Extract the (x, y) coordinate from the center of the cell holding the provided text.  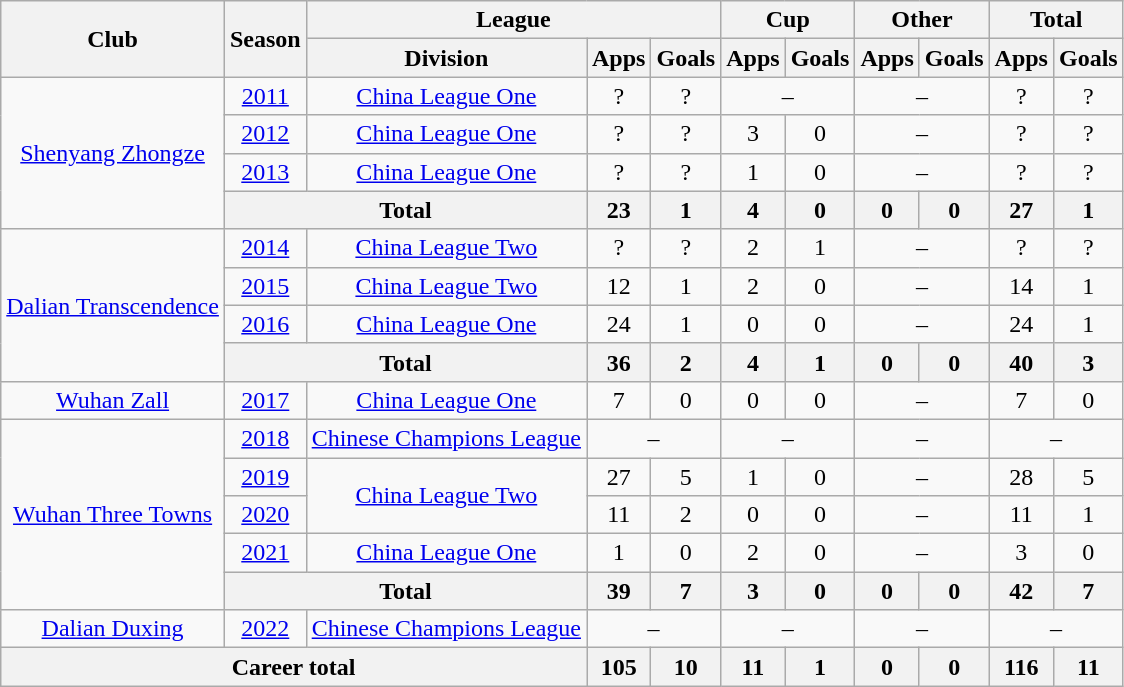
Dalian Transcendence (113, 305)
12 (618, 286)
116 (1021, 667)
Shenyang Zhongze (113, 153)
14 (1021, 286)
Wuhan Zall (113, 400)
28 (1021, 477)
105 (618, 667)
Career total (294, 667)
2016 (265, 324)
40 (1021, 362)
Dalian Duxing (113, 629)
Club (113, 39)
2015 (265, 286)
2012 (265, 134)
Division (446, 58)
23 (618, 210)
Season (265, 39)
Other (922, 20)
10 (686, 667)
Cup (788, 20)
2011 (265, 96)
2021 (265, 553)
42 (1021, 591)
39 (618, 591)
2020 (265, 515)
League (514, 20)
2018 (265, 438)
2017 (265, 400)
Wuhan Three Towns (113, 514)
2022 (265, 629)
2019 (265, 477)
2014 (265, 248)
36 (618, 362)
2013 (265, 172)
